Scan for the cell matching the given text and deliver its [x, y] coordinate at center. 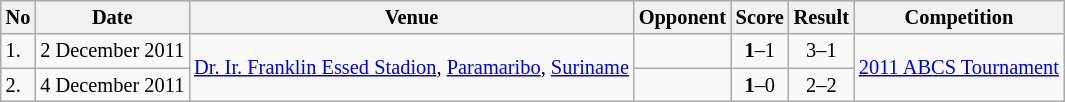
3–1 [822, 51]
2 December 2011 [112, 51]
Score [760, 17]
Date [112, 17]
Opponent [682, 17]
No [18, 17]
Dr. Ir. Franklin Essed Stadion, Paramaribo, Suriname [412, 68]
1. [18, 51]
1–0 [760, 85]
Result [822, 17]
Competition [959, 17]
2–2 [822, 85]
2011 ABCS Tournament [959, 68]
1–1 [760, 51]
2. [18, 85]
Venue [412, 17]
4 December 2011 [112, 85]
